Detect which cell encompasses the target text, then output its [X, Y] center coordinate. 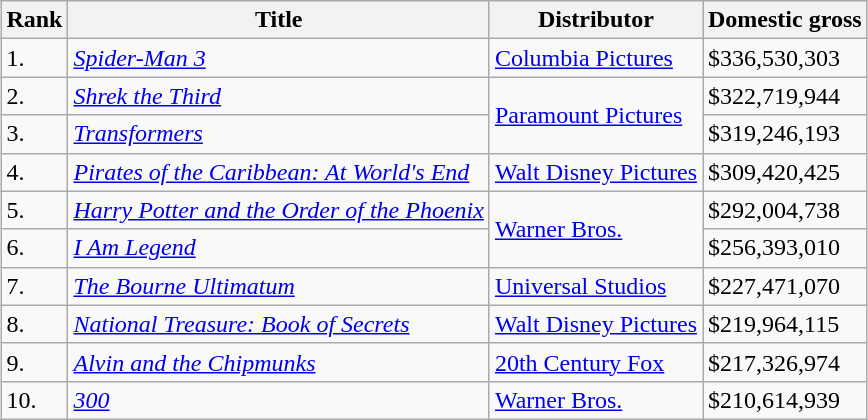
Harry Potter and the Order of the Phoenix [278, 210]
300 [278, 400]
Distributor [596, 20]
National Treasure: Book of Secrets [278, 324]
Pirates of the Caribbean: At World's End [278, 172]
$309,420,425 [784, 172]
The Bourne Ultimatum [278, 286]
10. [34, 400]
Shrek the Third [278, 96]
5. [34, 210]
I Am Legend [278, 248]
$210,614,939 [784, 400]
7. [34, 286]
$336,530,303 [784, 58]
4. [34, 172]
Universal Studios [596, 286]
1. [34, 58]
Domestic gross [784, 20]
2. [34, 96]
$319,246,193 [784, 134]
8. [34, 324]
6. [34, 248]
$322,719,944 [784, 96]
Rank [34, 20]
9. [34, 362]
$227,471,070 [784, 286]
$256,393,010 [784, 248]
$217,326,974 [784, 362]
Title [278, 20]
3. [34, 134]
Columbia Pictures [596, 58]
20th Century Fox [596, 362]
Alvin and the Chipmunks [278, 362]
$292,004,738 [784, 210]
$219,964,115 [784, 324]
Transformers [278, 134]
Paramount Pictures [596, 115]
Spider-Man 3 [278, 58]
